From the cell containing the given text, extract its center point as [x, y] coordinate. 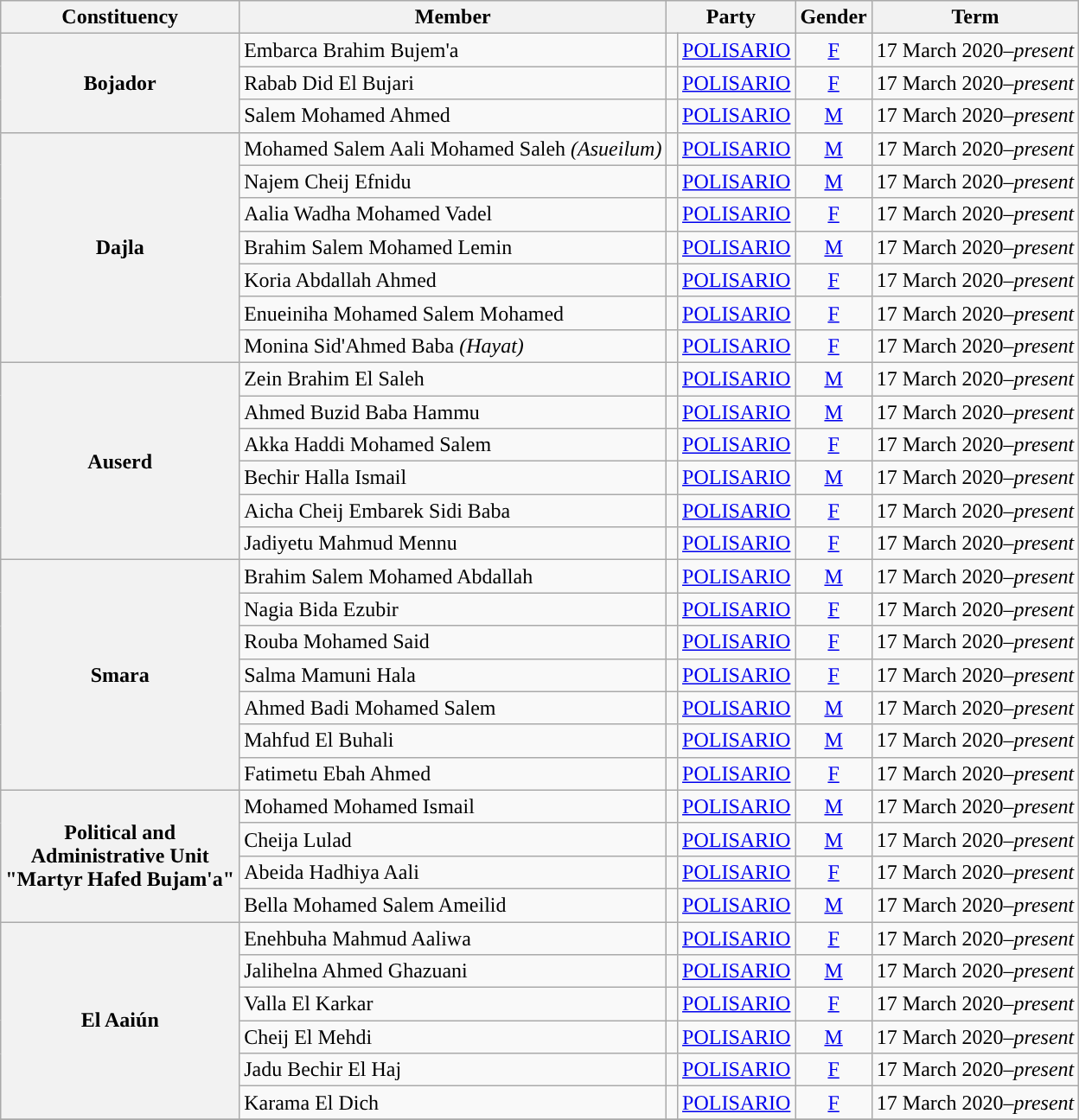
Cheij El Mehdi [453, 1037]
Karama El Dich [453, 1103]
Auserd [120, 461]
El Aaiún [120, 1020]
Koria Abdallah Ahmed [453, 280]
Brahim Salem Mohamed Lemin [453, 247]
Aalia Wadha Mohamed Vadel [453, 214]
Bojador [120, 83]
Rabab Did El Bujari [453, 83]
Najem Cheij Efnidu [453, 181]
Nagia Bida Ezubir [453, 609]
Jalihelna Ahmed Ghazuani [453, 971]
Mohamed Salem Aali Mohamed Saleh (Asueilum) [453, 149]
Jadu Bechir El Haj [453, 1070]
Mahfud El Buhali [453, 741]
Brahim Salem Mohamed Abdallah [453, 576]
Embarca Brahim Bujem'a [453, 50]
Aicha Cheij Embarek Sidi Baba [453, 511]
Salem Mohamed Ahmed [453, 116]
Akka Haddi Mohamed Salem [453, 445]
Smara [120, 675]
Valla El Karkar [453, 1004]
Political andAdministrative Unit"Martyr Hafed Bujam'a" [120, 856]
Cheija Lulad [453, 839]
Party [731, 17]
Zein Brahim El Saleh [453, 379]
Bella Mohamed Salem Ameilid [453, 905]
Jadiyetu Mahmud Mennu [453, 544]
Salma Mamuni Hala [453, 675]
Gender [833, 17]
Ahmed Badi Mohamed Salem [453, 708]
Enueiniha Mohamed Salem Mohamed [453, 313]
Monina Sid'Ahmed Baba (Hayat) [453, 346]
Fatimetu Ebah Ahmed [453, 773]
Rouba Mohamed Said [453, 642]
Member [453, 17]
Abeida Hadhiya Aali [453, 872]
Dajla [120, 247]
Ahmed Buzid Baba Hammu [453, 412]
Term [975, 17]
Enehbuha Mahmud Aaliwa [453, 938]
Constituency [120, 17]
Bechir Halla Ismail [453, 478]
Mohamed Mohamed Ismail [453, 806]
